Detect which cell encompasses the target text, then output its (X, Y) center coordinate. 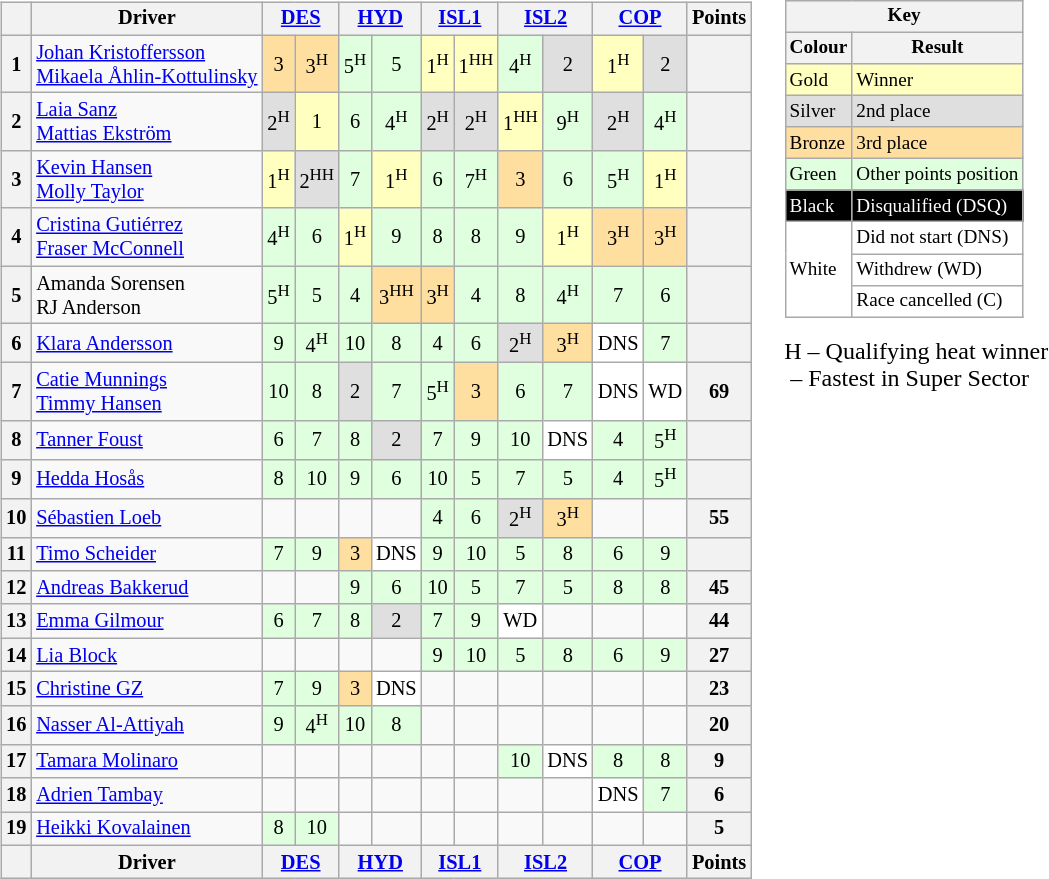
Johan Kristoffersson Mikaela Åhlin-Kottulinsky (146, 64)
Klara Andersson (146, 344)
Gold (818, 80)
17 (16, 761)
69 (719, 392)
Adrien Tambay (146, 795)
23 (719, 689)
Timo Scheider (146, 554)
Andreas Bakkerud (146, 588)
19 (16, 829)
14 (16, 655)
12 (16, 588)
Colour (818, 48)
9H (568, 122)
3HH (396, 295)
13 (16, 621)
Emma Gilmour (146, 621)
2nd place (938, 111)
Tamara Molinaro (146, 761)
Nasser Al-Attiyah (146, 724)
Hedda Hosås (146, 478)
Withdrew (WD) (938, 270)
7H (476, 180)
Race cancelled (C) (938, 301)
Bronze (818, 143)
20 (719, 724)
Catie Munnings Timmy Hansen (146, 392)
27 (719, 655)
16 (16, 724)
55 (719, 518)
3rd place (938, 143)
Heikki Kovalainen (146, 829)
Key (904, 16)
Amanda Sorensen RJ Anderson (146, 295)
Green (818, 175)
Disqualified (DSQ) (938, 206)
Laia Sanz Mattias Ekström (146, 122)
Silver (818, 111)
Christine GZ (146, 689)
15 (16, 689)
2HH (317, 180)
Sébastien Loeb (146, 518)
Winner (938, 80)
Black (818, 206)
44 (719, 621)
Tanner Foust (146, 440)
Lia Block (146, 655)
18 (16, 795)
45 (719, 588)
Result (938, 48)
White (818, 270)
11 (16, 554)
Other points position (938, 175)
Kevin Hansen Molly Taylor (146, 180)
Did not start (DNS) (938, 238)
Cristina Gutiérrez Fraser McConnell (146, 237)
